Return the [X, Y] coordinate for the center point of the cell that contains the specified text.  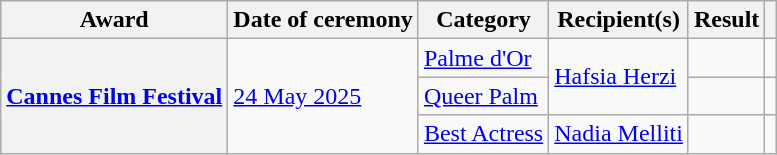
Award [114, 20]
Best Actress [483, 134]
Nadia Melliti [619, 134]
Cannes Film Festival [114, 96]
Queer Palm [483, 96]
Palme d'Or [483, 58]
Recipient(s) [619, 20]
24 May 2025 [324, 96]
Hafsia Herzi [619, 77]
Result [726, 20]
Category [483, 20]
Date of ceremony [324, 20]
